Return the [X, Y] coordinate for the center point of the cell that contains the specified text.  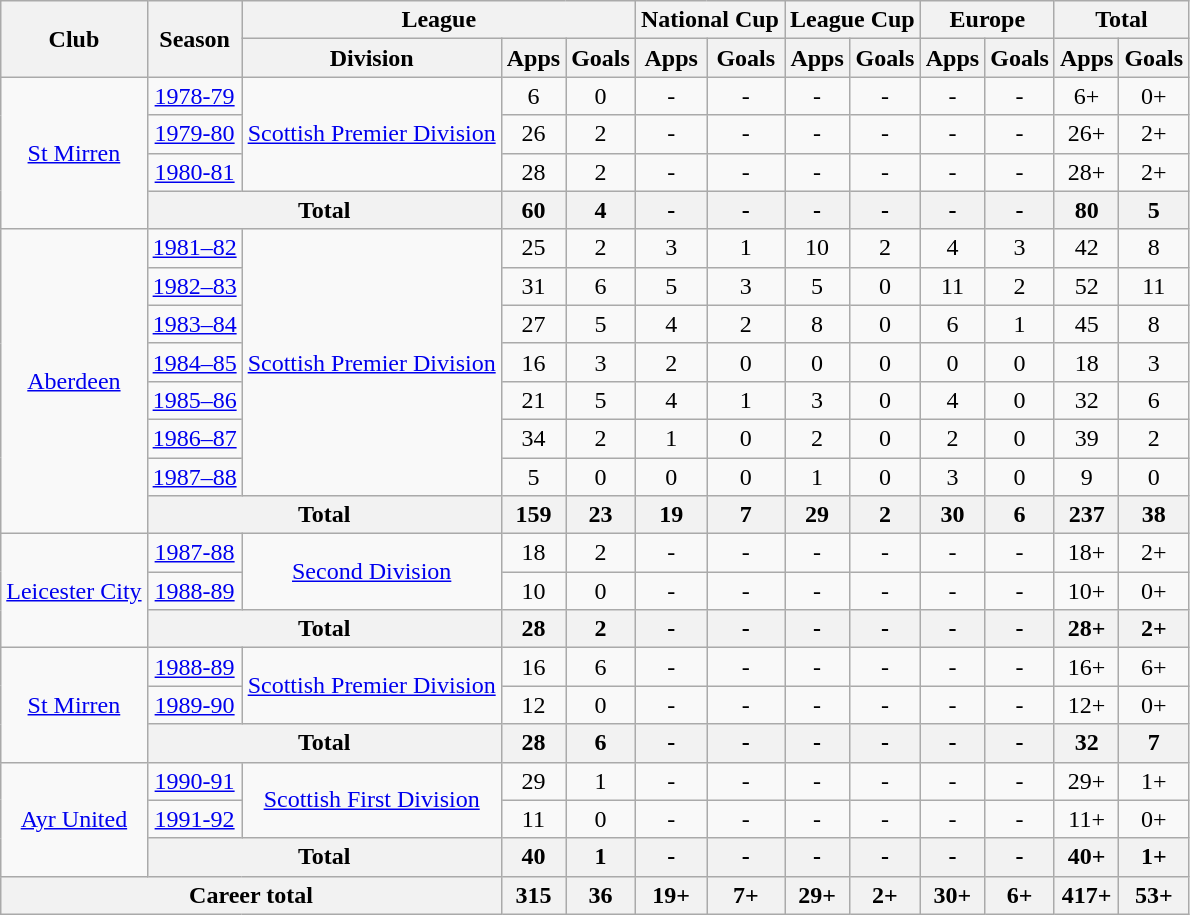
16+ [1086, 667]
Club [74, 39]
National Cup [710, 20]
Leicester City [74, 591]
237 [1086, 515]
1986–87 [194, 438]
31 [533, 286]
23 [601, 515]
42 [1086, 248]
1981–82 [194, 248]
40+ [1086, 857]
Career total [251, 895]
36 [601, 895]
1990-91 [194, 781]
Division [372, 58]
39 [1086, 438]
Second Division [372, 572]
60 [533, 210]
30+ [952, 895]
45 [1086, 324]
34 [533, 438]
League [438, 20]
1980-81 [194, 172]
52 [1086, 286]
26+ [1086, 134]
25 [533, 248]
21 [533, 400]
Season [194, 39]
League Cup [852, 20]
19+ [671, 895]
1978-79 [194, 96]
1987-88 [194, 553]
40 [533, 857]
1979-80 [194, 134]
1985–86 [194, 400]
Scottish First Division [372, 800]
12 [533, 705]
1989-90 [194, 705]
Aberdeen [74, 381]
19 [671, 515]
27 [533, 324]
1987–88 [194, 477]
30 [952, 515]
9 [1086, 477]
38 [1154, 515]
Ayr United [74, 819]
315 [533, 895]
12+ [1086, 705]
11+ [1086, 819]
1991-92 [194, 819]
53+ [1154, 895]
18+ [1086, 553]
1984–85 [194, 362]
159 [533, 515]
1983–84 [194, 324]
10+ [1086, 591]
26 [533, 134]
80 [1086, 210]
Europe [987, 20]
1982–83 [194, 286]
7+ [746, 895]
417+ [1086, 895]
